For the text-containing cell, return its midpoint in (X, Y) coordinate format. 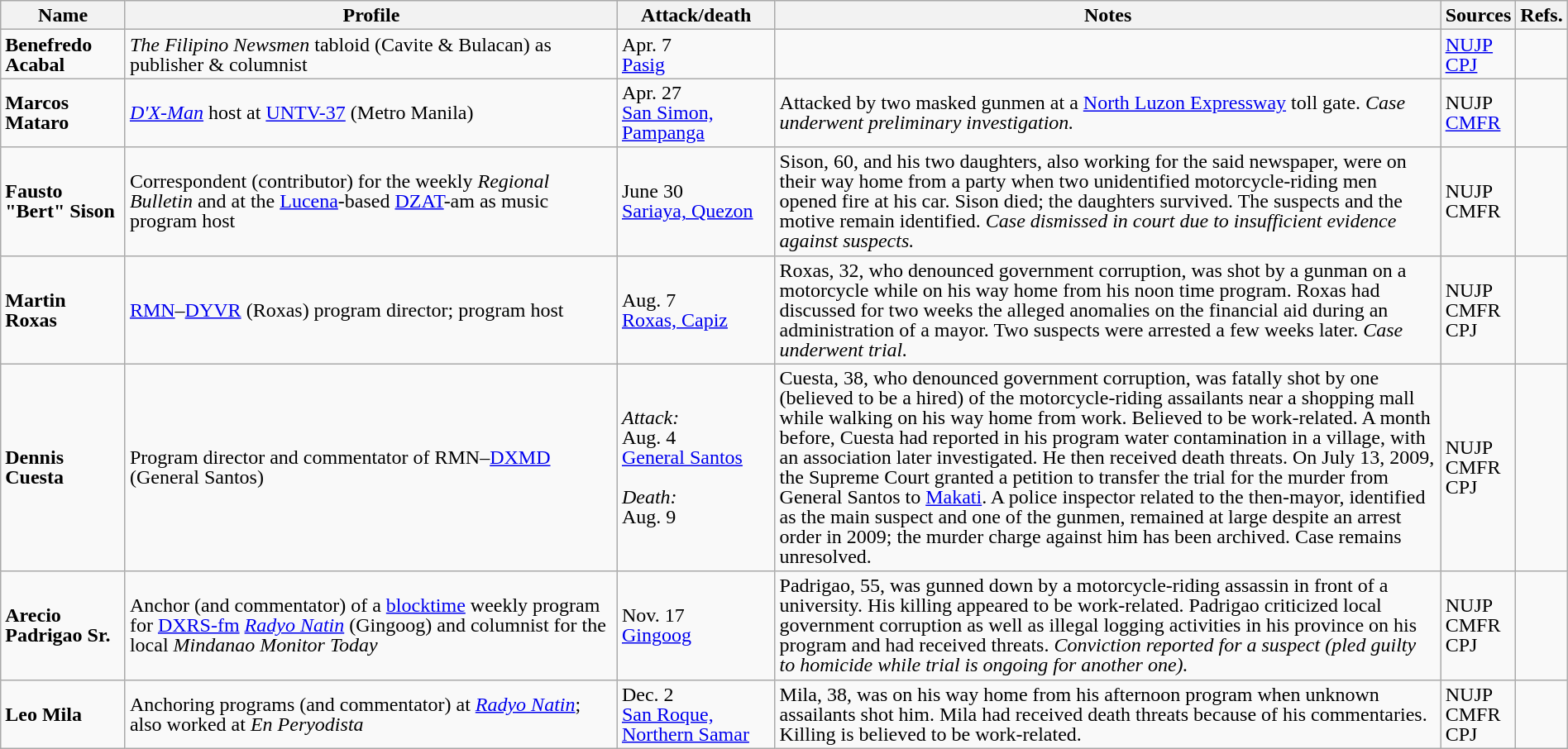
Refs. (1542, 15)
Program director and commentator of RMN–DXMD (General Santos) (370, 468)
Nov. 17Gingoog (696, 625)
Attack/death (696, 15)
Marcos Mataro (63, 112)
Martin Roxas (63, 309)
Leo Mila (63, 714)
Benefredo Acabal (63, 55)
Anchor (and commentator) of a blocktime weekly program for DXRS-fm Radyo Natin (Gingoog) and columnist for the local Mindanao Monitor Today (370, 625)
Apr. 7Pasig (696, 55)
Profile (370, 15)
Dennis Cuesta (63, 468)
NUJPCPJ (1479, 55)
Fausto "Bert" Sison (63, 202)
RMN–DYVR (Roxas) program director; program host (370, 309)
D'X-Man host at UNTV-37 (Metro Manila) (370, 112)
Arecio Padrigao Sr. (63, 625)
Anchoring programs (and commentator) at Radyo Natin; also worked at En Peryodista (370, 714)
Name (63, 15)
Aug. 7Roxas, Capiz (696, 309)
Apr. 27San Simon, Pampanga (696, 112)
June 30Sariaya, Quezon (696, 202)
Attack:Aug. 4General SantosDeath:Aug. 9 (696, 468)
Notes (1108, 15)
The Filipino Newsmen tabloid (Cavite & Bulacan) as publisher & columnist (370, 55)
Sources (1479, 15)
Attacked by two masked gunmen at a North Luzon Expressway toll gate. Case underwent preliminary investigation. (1108, 112)
Correspondent (contributor) for the weekly Regional Bulletin and at the Lucena-based DZAT-am as music program host (370, 202)
Dec. 2San Roque, Northern Samar (696, 714)
